From the cell containing the given text, extract its center point as [x, y] coordinate. 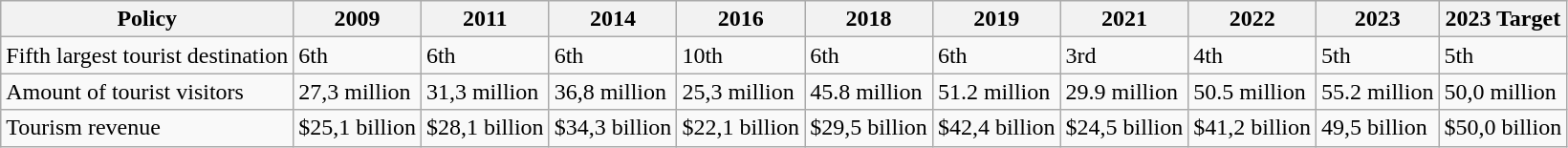
Fifth largest tourist destination [147, 55]
$42,4 billion [996, 128]
$25,1 billion [358, 128]
$24,5 billion [1124, 128]
2018 [869, 19]
2022 [1252, 19]
Policy [147, 19]
29.9 million [1124, 92]
$34,3 billion [613, 128]
2009 [358, 19]
2016 [741, 19]
$29,5 billion [869, 128]
31,3 million [485, 92]
50,0 million [1503, 92]
2023 Target [1503, 19]
45.8 million [869, 92]
55.2 million [1378, 92]
25,3 million [741, 92]
$41,2 billion [1252, 128]
2023 [1378, 19]
Amount of tourist visitors [147, 92]
Tourism revenue [147, 128]
4th [1252, 55]
2019 [996, 19]
27,3 million [358, 92]
36,8 million [613, 92]
2014 [613, 19]
50.5 million [1252, 92]
3rd [1124, 55]
$50,0 billion [1503, 128]
$22,1 billion [741, 128]
51.2 million [996, 92]
10th [741, 55]
$28,1 billion [485, 128]
2021 [1124, 19]
2011 [485, 19]
49,5 billion [1378, 128]
